Return [x, y] of the center of cell containing provided text 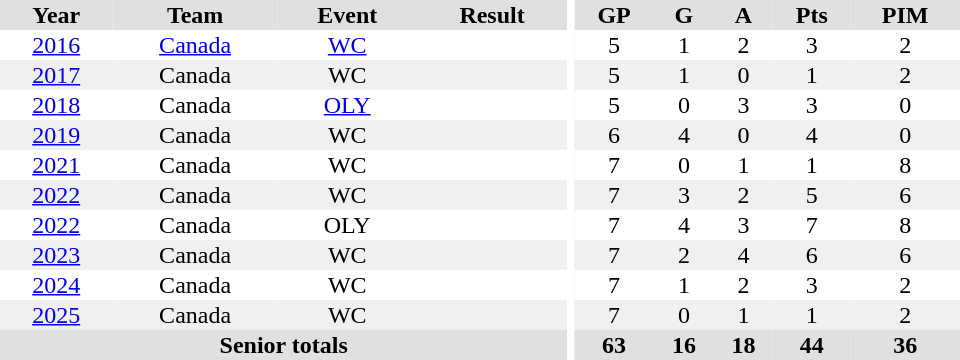
44 [812, 345]
2024 [56, 285]
2023 [56, 255]
16 [684, 345]
2025 [56, 315]
G [684, 15]
Pts [812, 15]
2021 [56, 165]
A [744, 15]
18 [744, 345]
Result [492, 15]
2016 [56, 45]
PIM [905, 15]
Year [56, 15]
2018 [56, 105]
36 [905, 345]
Senior totals [284, 345]
GP [614, 15]
2017 [56, 75]
63 [614, 345]
2019 [56, 135]
Team [194, 15]
Event [348, 15]
